Output the [x, y] coordinate of the center of the cell containing the given text.  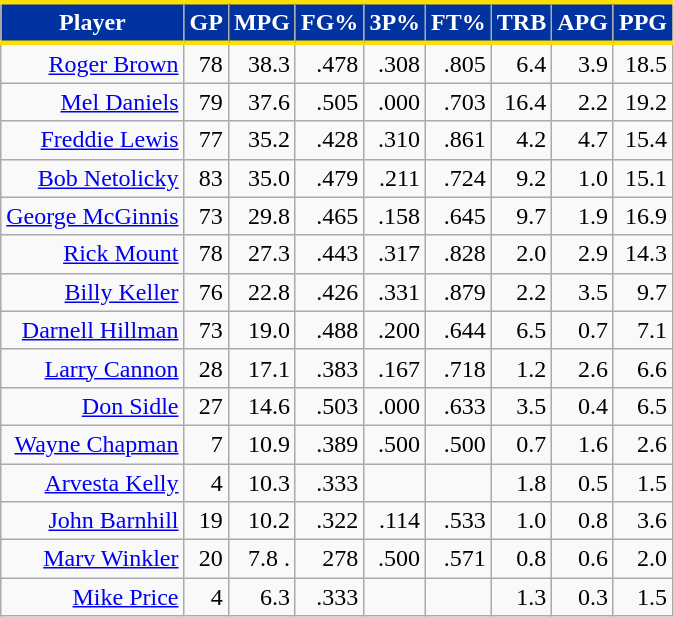
18.5 [642, 63]
.322 [329, 521]
2.9 [583, 254]
PPG [642, 22]
29.8 [262, 216]
1.2 [521, 368]
19.2 [642, 102]
3P% [395, 22]
14.3 [642, 254]
.645 [459, 216]
.428 [329, 140]
35.2 [262, 140]
22.8 [262, 292]
APG [583, 22]
.633 [459, 406]
Mike Price [92, 597]
20 [206, 559]
15.1 [642, 178]
10.9 [262, 444]
Freddie Lewis [92, 140]
Roger Brown [92, 63]
10.2 [262, 521]
19.0 [262, 330]
278 [329, 559]
0.3 [583, 597]
Billy Keller [92, 292]
MPG [262, 22]
.718 [459, 368]
1.9 [583, 216]
7 [206, 444]
28 [206, 368]
77 [206, 140]
0.4 [583, 406]
7.1 [642, 330]
.861 [459, 140]
Rick Mount [92, 254]
.158 [395, 216]
.114 [395, 521]
.805 [459, 63]
79 [206, 102]
.479 [329, 178]
6.3 [262, 597]
.505 [329, 102]
9.2 [521, 178]
Larry Cannon [92, 368]
Bob Netolicky [92, 178]
10.3 [262, 483]
.488 [329, 330]
.503 [329, 406]
27.3 [262, 254]
Mel Daniels [92, 102]
Darnell Hillman [92, 330]
.478 [329, 63]
.426 [329, 292]
FG% [329, 22]
Arvesta Kelly [92, 483]
GP [206, 22]
3.9 [583, 63]
.310 [395, 140]
0.5 [583, 483]
.200 [395, 330]
.383 [329, 368]
1.3 [521, 597]
Don Sidle [92, 406]
16.9 [642, 216]
FT% [459, 22]
.331 [395, 292]
.533 [459, 521]
19 [206, 521]
.879 [459, 292]
76 [206, 292]
.389 [329, 444]
14.6 [262, 406]
35.0 [262, 178]
TRB [521, 22]
1.8 [521, 483]
3.6 [642, 521]
4.7 [583, 140]
.211 [395, 178]
17.1 [262, 368]
37.6 [262, 102]
.167 [395, 368]
.308 [395, 63]
4.2 [521, 140]
.828 [459, 254]
John Barnhill [92, 521]
1.6 [583, 444]
.724 [459, 178]
83 [206, 178]
27 [206, 406]
15.4 [642, 140]
0.6 [583, 559]
.703 [459, 102]
Marv Winkler [92, 559]
Wayne Chapman [92, 444]
.317 [395, 254]
George McGinnis [92, 216]
6.6 [642, 368]
Player [92, 22]
16.4 [521, 102]
.644 [459, 330]
38.3 [262, 63]
6.4 [521, 63]
7.8 . [262, 559]
.443 [329, 254]
.571 [459, 559]
.465 [329, 216]
